Locate the cell with the specified text and output its (x, y) center coordinate. 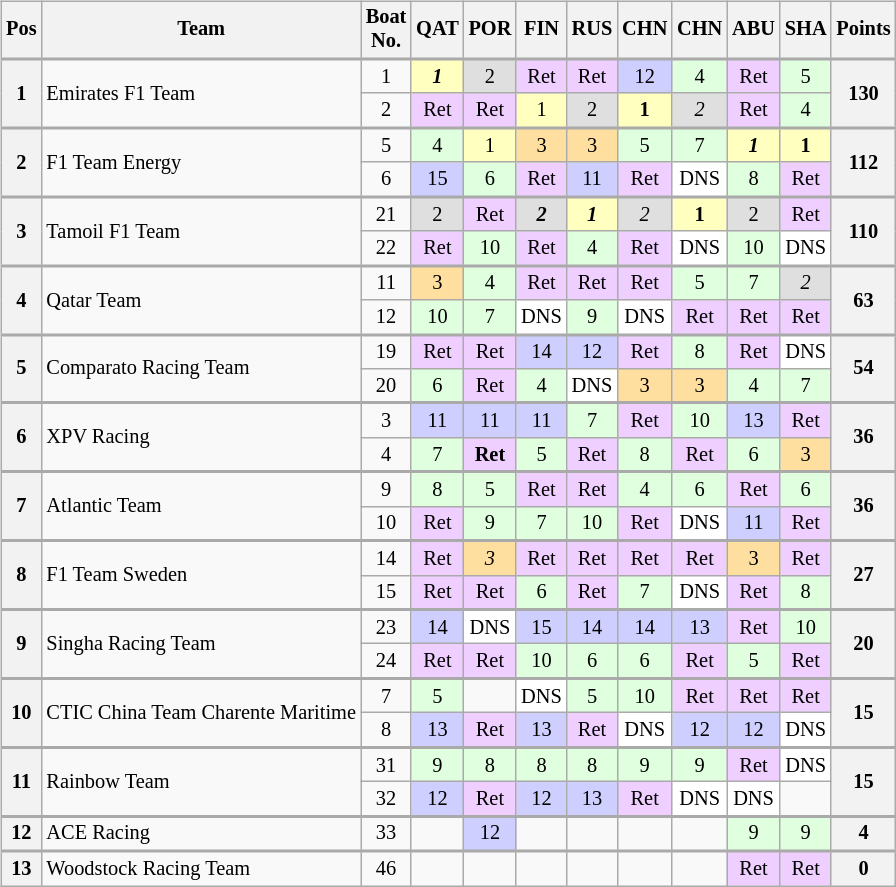
XPV Racing (200, 438)
21 (386, 214)
ACE Racing (200, 834)
Team (200, 30)
BoatNo. (386, 30)
SHA (806, 30)
24 (386, 661)
Tamoil F1 Team (200, 232)
CTIC China Team Charente Maritime (200, 712)
46 (386, 868)
Points (863, 30)
FIN (541, 30)
Rainbow Team (200, 782)
22 (386, 248)
Qatar Team (200, 300)
Atlantic Team (200, 506)
63 (863, 300)
27 (863, 576)
Singha Racing Team (200, 644)
110 (863, 232)
POR (490, 30)
ABU (754, 30)
130 (863, 94)
Woodstock Racing Team (200, 868)
Pos (21, 30)
19 (386, 351)
F1 Team Energy (200, 162)
112 (863, 162)
RUS (592, 30)
32 (386, 799)
23 (386, 627)
QAT (437, 30)
Emirates F1 Team (200, 94)
33 (386, 834)
31 (386, 764)
F1 Team Sweden (200, 576)
0 (863, 868)
Comparato Racing Team (200, 368)
54 (863, 368)
